From the cell containing the given text, extract its center point as [X, Y] coordinate. 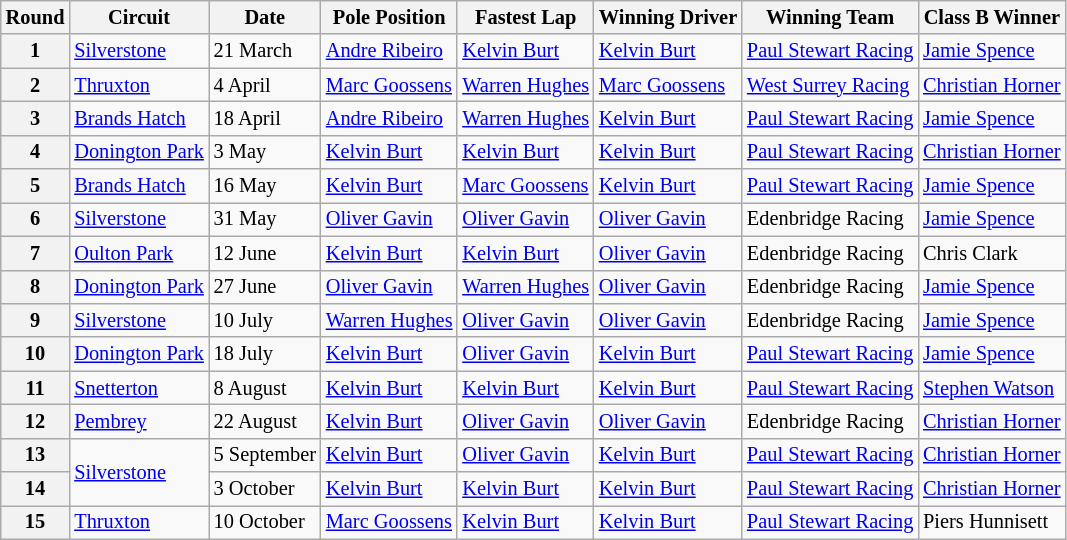
1 [36, 51]
8 August [265, 388]
10 July [265, 320]
18 July [265, 354]
6 [36, 219]
27 June [265, 287]
10 [36, 354]
7 [36, 253]
Circuit [138, 17]
22 August [265, 421]
Oulton Park [138, 253]
14 [36, 489]
13 [36, 455]
Class B Winner [992, 17]
Round [36, 17]
16 May [265, 186]
2 [36, 85]
31 May [265, 219]
12 June [265, 253]
3 October [265, 489]
West Surrey Racing [830, 85]
9 [36, 320]
15 [36, 522]
Winning Team [830, 17]
3 [36, 118]
Piers Hunnisett [992, 522]
Pole Position [390, 17]
5 [36, 186]
11 [36, 388]
Pembrey [138, 421]
Winning Driver [668, 17]
18 April [265, 118]
Fastest Lap [526, 17]
Date [265, 17]
5 September [265, 455]
21 March [265, 51]
4 [36, 152]
Chris Clark [992, 253]
4 April [265, 85]
3 May [265, 152]
8 [36, 287]
Snetterton [138, 388]
Stephen Watson [992, 388]
10 October [265, 522]
12 [36, 421]
